From the cell containing the given text, extract its center point as (X, Y) coordinate. 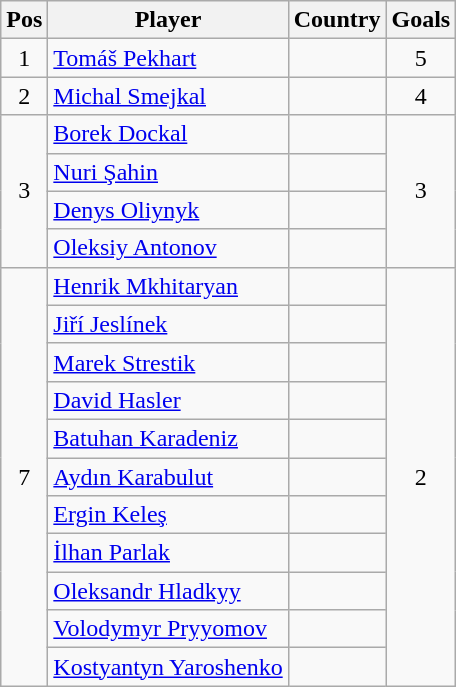
Jiří Jeslínek (168, 324)
Country (337, 20)
Pos (24, 20)
Goals (421, 20)
Henrik Mkhitaryan (168, 286)
7 (24, 476)
Player (168, 20)
Nuri Şahin (168, 172)
Batuhan Karadeniz (168, 438)
Tomáš Pekhart (168, 58)
Marek Strestik (168, 362)
İlhan Parlak (168, 553)
Denys Oliynyk (168, 210)
Oleksiy Antonov (168, 248)
Kostyantyn Yaroshenko (168, 667)
Michal Smejkal (168, 96)
4 (421, 96)
1 (24, 58)
Aydın Karabulut (168, 477)
5 (421, 58)
Oleksandr Hladkyy (168, 591)
Borek Dockal (168, 134)
Volodymyr Pryyomov (168, 629)
Ergin Keleş (168, 515)
David Hasler (168, 400)
